Capture the cell that displays the provided text and extract its (x, y) central coordinate. 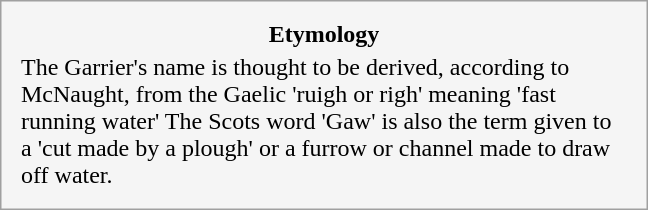
Etymology (324, 35)
